Pinpoint the cell where the given text exists, returning its [x, y] midpoint coordinate. 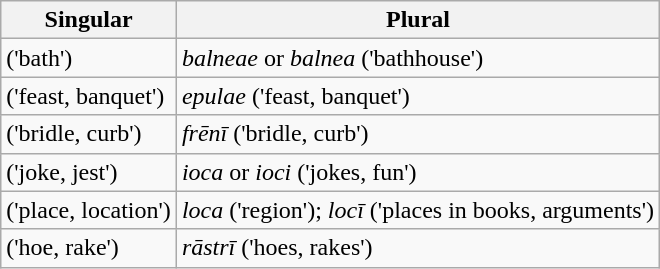
('joke, jest') [89, 172]
loca ('region'); locī ('places in books, arguments') [418, 210]
frēnī ('bridle, curb') [418, 134]
('bath') [89, 58]
epulae ('feast, banquet') [418, 96]
('feast, banquet') [89, 96]
('place, location') [89, 210]
ioca or ioci ('jokes, fun') [418, 172]
rāstrī ('hoes, rakes') [418, 248]
('hoe, rake') [89, 248]
balneae or balnea ('bathhouse') [418, 58]
Plural [418, 20]
Singular [89, 20]
('bridle, curb') [89, 134]
